Identify which cell holds the provided text, then report its [x, y] central coordinate. 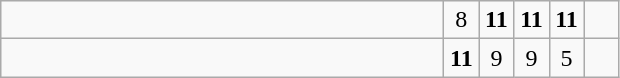
8 [462, 20]
5 [566, 58]
